Locate the cell with the specified text and output its [X, Y] center coordinate. 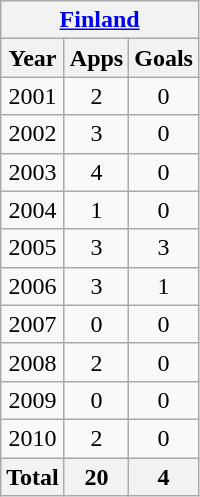
2003 [33, 172]
2008 [33, 362]
Apps [96, 58]
2002 [33, 134]
Goals [164, 58]
Finland [100, 20]
2004 [33, 210]
Total [33, 477]
2007 [33, 324]
2006 [33, 286]
2010 [33, 438]
Year [33, 58]
20 [96, 477]
2005 [33, 248]
2009 [33, 400]
2001 [33, 96]
